Return [X, Y] of the center of cell containing provided text 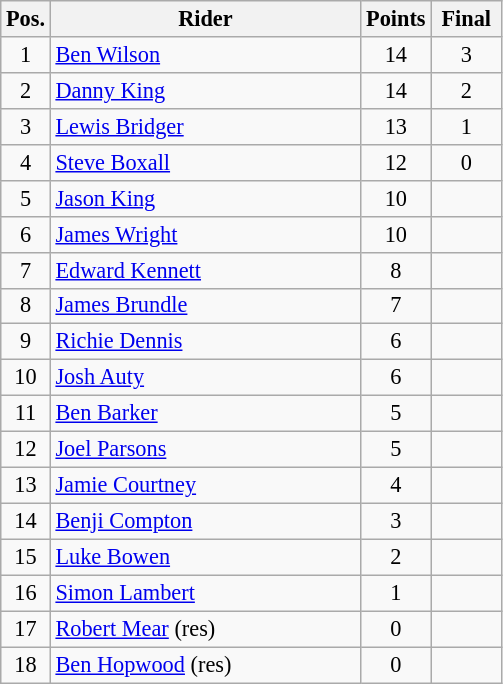
Joel Parsons [205, 450]
James Brundle [205, 306]
Final [466, 19]
17 [26, 629]
Edward Kennett [205, 270]
Rider [205, 19]
9 [26, 342]
Richie Dennis [205, 342]
Danny King [205, 90]
18 [26, 665]
Ben Barker [205, 414]
Josh Auty [205, 378]
Ben Hopwood (res) [205, 665]
Pos. [26, 19]
Steve Boxall [205, 162]
Jason King [205, 198]
Jamie Courtney [205, 485]
Ben Wilson [205, 55]
16 [26, 593]
Robert Mear (res) [205, 629]
Simon Lambert [205, 593]
James Wright [205, 234]
11 [26, 414]
Lewis Bridger [205, 126]
Points [396, 19]
Luke Bowen [205, 557]
Benji Compton [205, 521]
15 [26, 557]
